Capture the cell that displays the provided text and extract its (x, y) central coordinate. 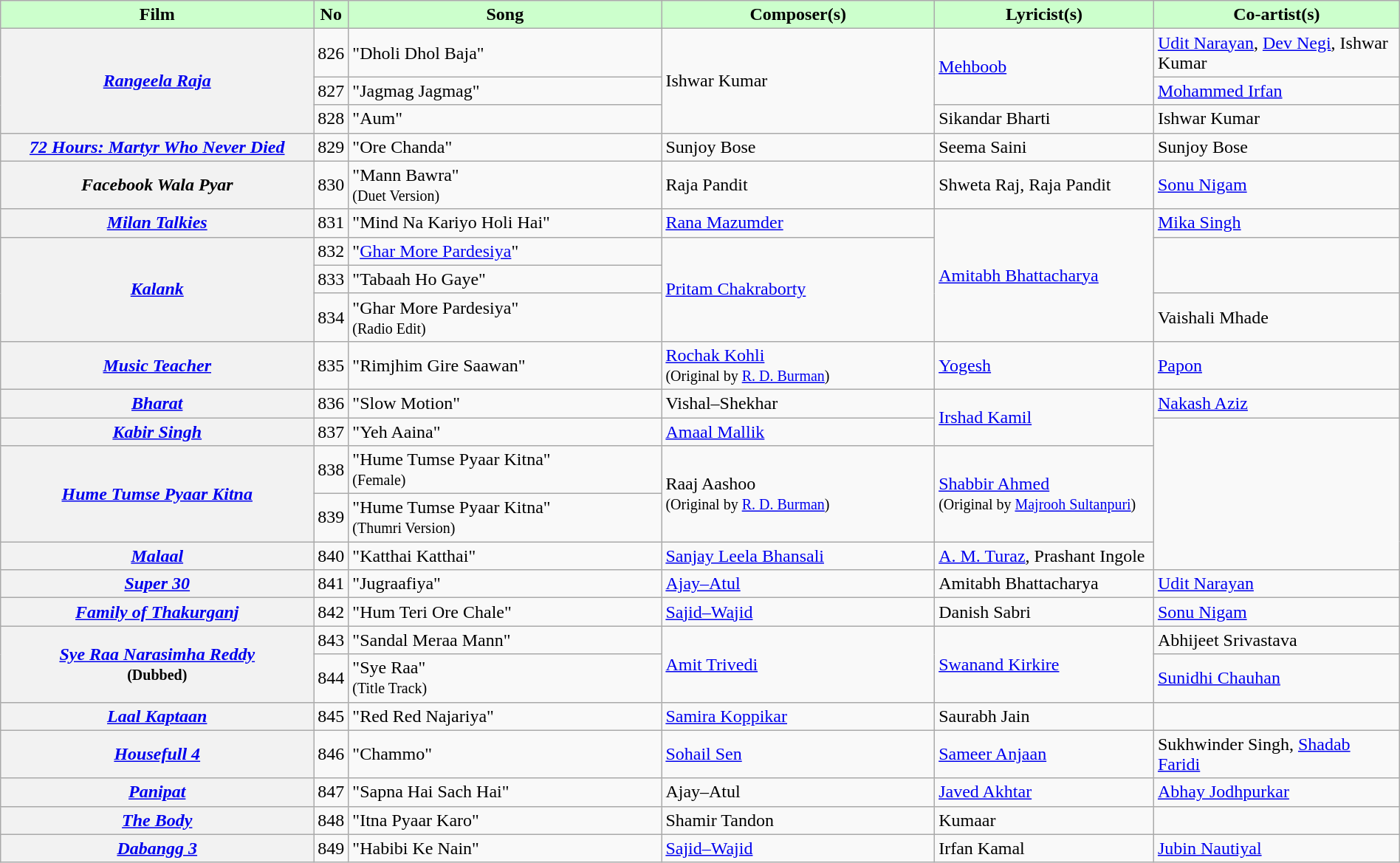
Danish Sabri (1044, 612)
"Red Red Najariya" (505, 716)
Saurabh Jain (1044, 716)
Shamir Tandon (798, 820)
833 (331, 279)
"Hume Tumse Pyaar Kitna"(Thumri Version) (505, 518)
840 (331, 556)
Raja Pandit (798, 185)
838 (331, 470)
Samira Koppikar (798, 716)
848 (331, 820)
"Hume Tumse Pyaar Kitna"(Female) (505, 470)
829 (331, 147)
Sye Raa Narasimha Reddy(Dubbed) (157, 664)
Rangeela Raja (157, 81)
Sohail Sen (798, 754)
Papon (1276, 365)
"Jagmag Jagmag" (505, 91)
Dabangg 3 (157, 848)
"Sapna Hai Sach Hai" (505, 792)
Irshad Kamil (1044, 417)
849 (331, 848)
Laal Kaptaan (157, 716)
Seema Saini (1044, 147)
841 (331, 584)
"Chammo" (505, 754)
828 (331, 119)
Super 30 (157, 584)
Abhijeet Srivastava (1276, 640)
"Slow Motion" (505, 403)
839 (331, 518)
"Aum" (505, 119)
Vishal–Shekhar (798, 403)
"Dholi Dhol Baja" (505, 53)
Bharat (157, 403)
Abhay Jodhpurkar (1276, 792)
A. M. Turaz, Prashant Ingole (1044, 556)
The Body (157, 820)
Udit Narayan, Dev Negi, Ishwar Kumar (1276, 53)
Malaal (157, 556)
827 (331, 91)
844 (331, 678)
Music Teacher (157, 365)
Jubin Nautiyal (1276, 848)
Irfan Kamal (1044, 848)
830 (331, 185)
Udit Narayan (1276, 584)
No (331, 15)
Swanand Kirkire (1044, 664)
Sameer Anjaan (1044, 754)
Vaishali Mhade (1276, 317)
831 (331, 223)
845 (331, 716)
Pritam Chakraborty (798, 289)
Film (157, 15)
Sunidhi Chauhan (1276, 678)
Rana Mazumder (798, 223)
"Mann Bawra"(Duet Version) (505, 185)
Sukhwinder Singh, Shadab Faridi (1276, 754)
"Jugraafiya" (505, 584)
Shabbir Ahmed(Original by Majrooh Sultanpuri) (1044, 494)
Amit Trivedi (798, 664)
Lyricist(s) (1044, 15)
843 (331, 640)
Kumaar (1044, 820)
Mehboob (1044, 66)
Mohammed Irfan (1276, 91)
"Ghar More Pardesiya"(Radio Edit) (505, 317)
"Habibi Ke Nain" (505, 848)
842 (331, 612)
Shweta Raj, Raja Pandit (1044, 185)
Nakash Aziz (1276, 403)
"Sye Raa"(Title Track) (505, 678)
72 Hours: Martyr Who Never Died (157, 147)
"Rimjhim Gire Saawan" (505, 365)
"Ore Chanda" (505, 147)
Panipat (157, 792)
"Mind Na Kariyo Holi Hai" (505, 223)
Yogesh (1044, 365)
Housefull 4 (157, 754)
Co-artist(s) (1276, 15)
Kalank (157, 289)
Mika Singh (1276, 223)
"Sandal Meraa Mann" (505, 640)
Rochak Kohli(Original by R. D. Burman) (798, 365)
Sanjay Leela Bhansali (798, 556)
"Katthai Katthai" (505, 556)
Kabir Singh (157, 432)
826 (331, 53)
Milan Talkies (157, 223)
Sikandar Bharti (1044, 119)
836 (331, 403)
"Itna Pyaar Karo" (505, 820)
Amaal Mallik (798, 432)
837 (331, 432)
Javed Akhtar (1044, 792)
Composer(s) (798, 15)
Raaj Aashoo(Original by R. D. Burman) (798, 494)
835 (331, 365)
832 (331, 251)
"Tabaah Ho Gaye" (505, 279)
847 (331, 792)
Song (505, 15)
"Ghar More Pardesiya" (505, 251)
846 (331, 754)
"Yeh Aaina" (505, 432)
Hume Tumse Pyaar Kitna (157, 494)
Family of Thakurganj (157, 612)
834 (331, 317)
"Hum Teri Ore Chale" (505, 612)
Facebook Wala Pyar (157, 185)
